Locate the cell with the specified text and output its (X, Y) center coordinate. 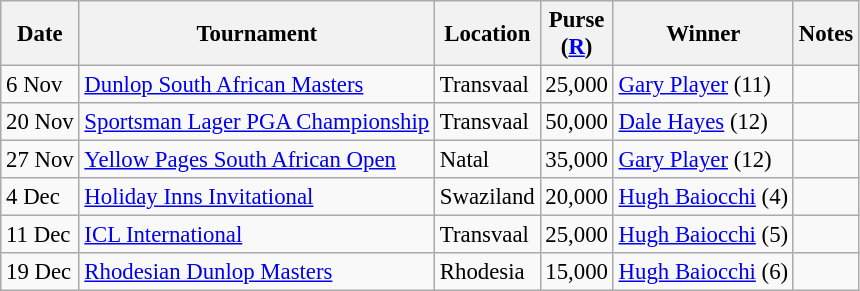
Tournament (256, 34)
Location (488, 34)
6 Nov (40, 85)
Natal (488, 160)
Dale Hayes (12) (703, 122)
ICL International (256, 235)
50,000 (576, 122)
Sportsman Lager PGA Championship (256, 122)
Hugh Baiocchi (5) (703, 235)
27 Nov (40, 160)
4 Dec (40, 197)
Date (40, 34)
Swaziland (488, 197)
Gary Player (12) (703, 160)
Hugh Baiocchi (4) (703, 197)
Dunlop South African Masters (256, 85)
Yellow Pages South African Open (256, 160)
20,000 (576, 197)
Winner (703, 34)
35,000 (576, 160)
Notes (826, 34)
Gary Player (11) (703, 85)
20 Nov (40, 122)
Purse(R) (576, 34)
11 Dec (40, 235)
Holiday Inns Invitational (256, 197)
